Find where the given text appears and provide that cell's center as [X, Y] coordinate. 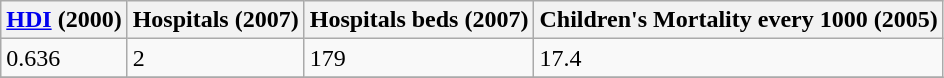
0.636 [64, 58]
Children's Mortality every 1000 (2005) [738, 20]
17.4 [738, 58]
Hospitals (2007) [216, 20]
HDI (2000) [64, 20]
179 [419, 58]
2 [216, 58]
Hospitals beds (2007) [419, 20]
